Identify which cell holds the provided text, then report its (X, Y) central coordinate. 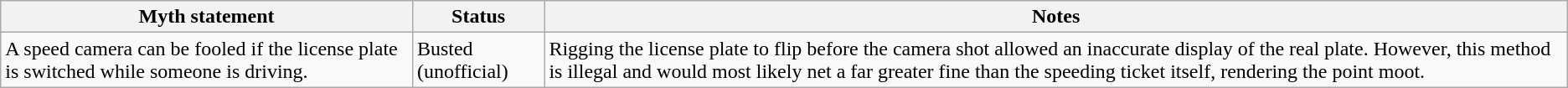
Status (478, 17)
A speed camera can be fooled if the license plate is switched while someone is driving. (207, 60)
Myth statement (207, 17)
Notes (1055, 17)
Busted (unofficial) (478, 60)
